Identify which cell holds the provided text, then report its [X, Y] central coordinate. 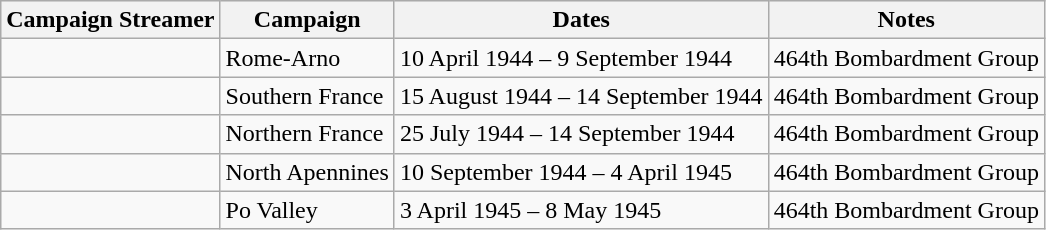
15 August 1944 – 14 September 1944 [581, 96]
Dates [581, 20]
Northern France [307, 134]
10 April 1944 – 9 September 1944 [581, 58]
10 September 1944 – 4 April 1945 [581, 172]
Campaign Streamer [110, 20]
Campaign [307, 20]
Notes [906, 20]
North Apennines [307, 172]
3 April 1945 – 8 May 1945 [581, 210]
25 July 1944 – 14 September 1944 [581, 134]
Rome-Arno [307, 58]
Southern France [307, 96]
Po Valley [307, 210]
